Provide the (x, y) coordinate of the cell's center where the given text is located.  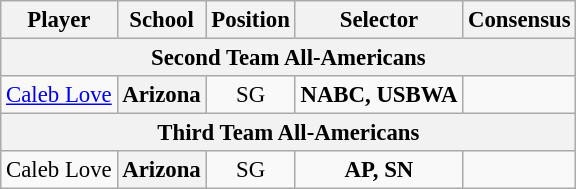
Selector (379, 20)
Player (59, 20)
School (162, 20)
Consensus (520, 20)
NABC, USBWA (379, 95)
Position (250, 20)
Third Team All-Americans (288, 133)
AP, SN (379, 170)
Second Team All-Americans (288, 58)
